Provide the [X, Y] coordinate of the cell's center where the given text is located.  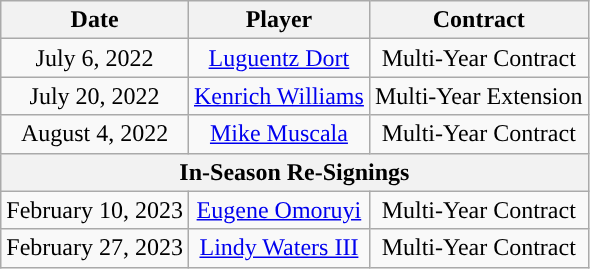
Multi-Year Extension [478, 96]
July 20, 2022 [95, 96]
In-Season Re-Signings [294, 172]
August 4, 2022 [95, 134]
Player [278, 20]
Lindy Waters III [278, 248]
Eugene Omoruyi [278, 210]
February 10, 2023 [95, 210]
Luguentz Dort [278, 58]
July 6, 2022 [95, 58]
Mike Muscala [278, 134]
Contract [478, 20]
Date [95, 20]
Kenrich Williams [278, 96]
February 27, 2023 [95, 248]
